Find where the given text appears and provide that cell's center as (X, Y) coordinate. 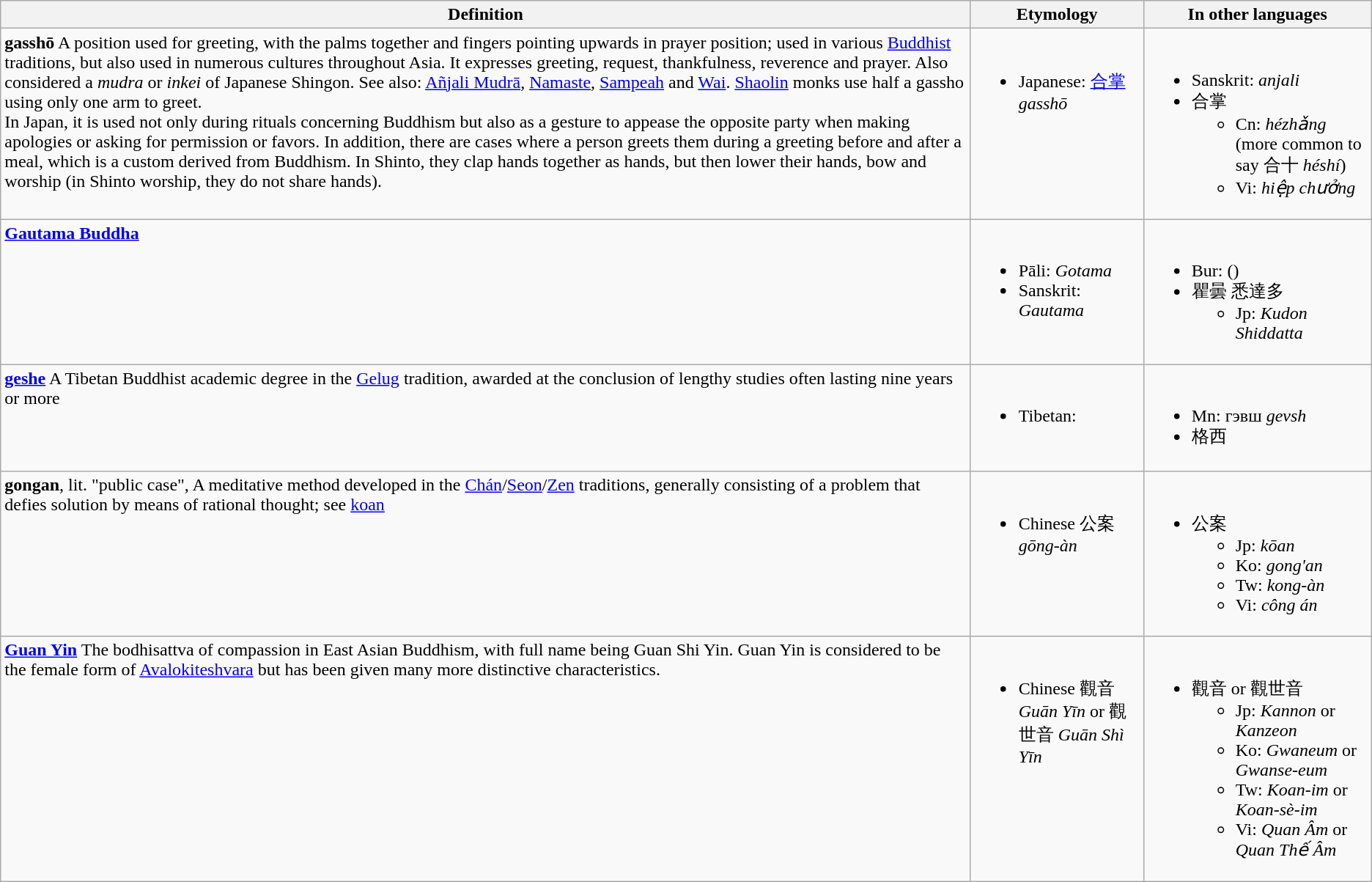
Bur: ()瞿曇 悉達多Jp: Kudon Shiddatta (1258, 292)
Mn: гэвш gevsh格西 (1258, 418)
Chinese 觀音 Guān Yīn or 觀世音 Guān Shì Yīn (1057, 760)
Definition (485, 15)
公案Jp: kōanKo: gong'anTw: kong-ànVi: công án (1258, 554)
Etymology (1057, 15)
Japanese: 合掌 gasshō (1057, 124)
In other languages (1258, 15)
Chinese 公案 gōng-àn (1057, 554)
觀音 or 觀世音Jp: Kannon or KanzeonKo: Gwaneum or Gwanse-eumTw: Koan-im or Koan-sè-imVi: Quan Âm or Quan Thế Âm (1258, 760)
Sanskrit: anjali合掌Cn: hézhǎng (more common to say 合十 héshí)Vi: hiệp chưởng (1258, 124)
Gautama Buddha (485, 292)
Tibetan: (1057, 418)
Pāli: GotamaSanskrit: Gautama (1057, 292)
geshe A Tibetan Buddhist academic degree in the Gelug tradition, awarded at the conclusion of lengthy studies often lasting nine years or more (485, 418)
